Detect which cell encompasses the target text, then output its [X, Y] center coordinate. 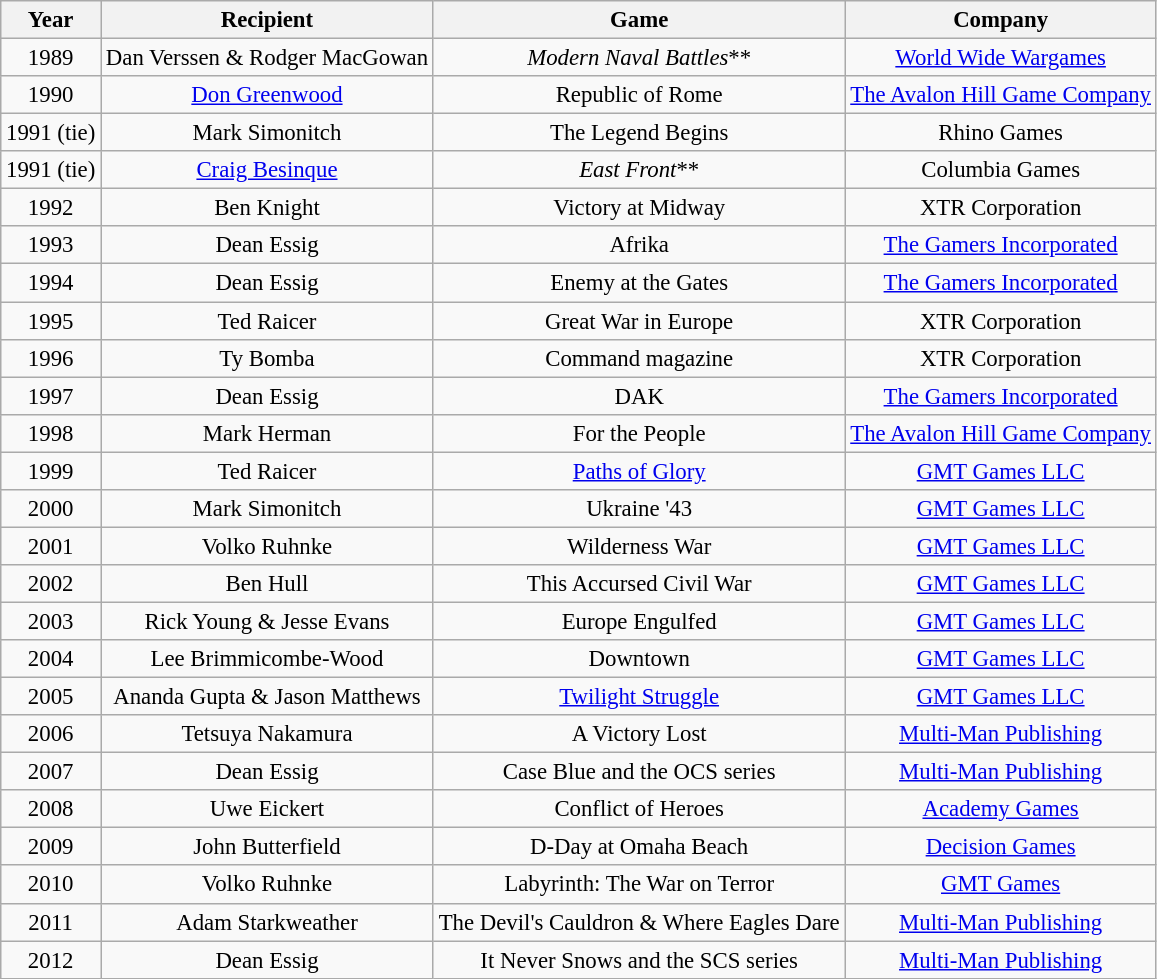
Lee Brimmicombe-Wood [268, 659]
Labyrinth: The War on Terror [639, 885]
Don Greenwood [268, 95]
Adam Starkweather [268, 922]
Victory at Midway [639, 208]
Rhino Games [1000, 133]
D-Day at Omaha Beach [639, 847]
Ben Knight [268, 208]
2007 [51, 772]
1995 [51, 321]
1990 [51, 95]
2002 [51, 584]
Afrika [639, 245]
Recipient [268, 20]
2003 [51, 621]
1998 [51, 433]
John Butterfield [268, 847]
2004 [51, 659]
Downtown [639, 659]
2006 [51, 734]
East Front** [639, 170]
Conflict of Heroes [639, 809]
A Victory Lost [639, 734]
Paths of Glory [639, 471]
Tetsuya Nakamura [268, 734]
2008 [51, 809]
Dan Verssen & Rodger MacGowan [268, 58]
Columbia Games [1000, 170]
Case Blue and the OCS series [639, 772]
Enemy at the Gates [639, 283]
It Never Snows and the SCS series [639, 960]
2009 [51, 847]
Europe Engulfed [639, 621]
Craig Besinque [268, 170]
Command magazine [639, 358]
This Accursed Civil War [639, 584]
Ukraine '43 [639, 509]
Company [1000, 20]
Twilight Struggle [639, 697]
Decision Games [1000, 847]
Wilderness War [639, 546]
DAK [639, 396]
Ty Bomba [268, 358]
Ananda Gupta & Jason Matthews [268, 697]
2001 [51, 546]
2005 [51, 697]
Great War in Europe [639, 321]
2012 [51, 960]
1997 [51, 396]
Rick Young & Jesse Evans [268, 621]
2000 [51, 509]
For the People [639, 433]
Year [51, 20]
Modern Naval Battles** [639, 58]
The Devil's Cauldron & Where Eagles Dare [639, 922]
Uwe Eickert [268, 809]
GMT Games [1000, 885]
Ben Hull [268, 584]
1993 [51, 245]
World Wide Wargames [1000, 58]
Game [639, 20]
Academy Games [1000, 809]
1996 [51, 358]
1992 [51, 208]
Republic of Rome [639, 95]
2010 [51, 885]
1999 [51, 471]
The Legend Begins [639, 133]
1994 [51, 283]
2011 [51, 922]
Mark Herman [268, 433]
1989 [51, 58]
